Detect which cell encompasses the target text, then output its (x, y) center coordinate. 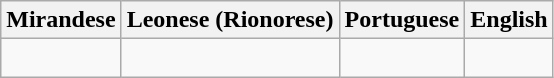
English (509, 20)
Mirandese (61, 20)
Leonese (Rionorese) (230, 20)
Portuguese (402, 20)
